Locate the cell with the specified text and output its (x, y) center coordinate. 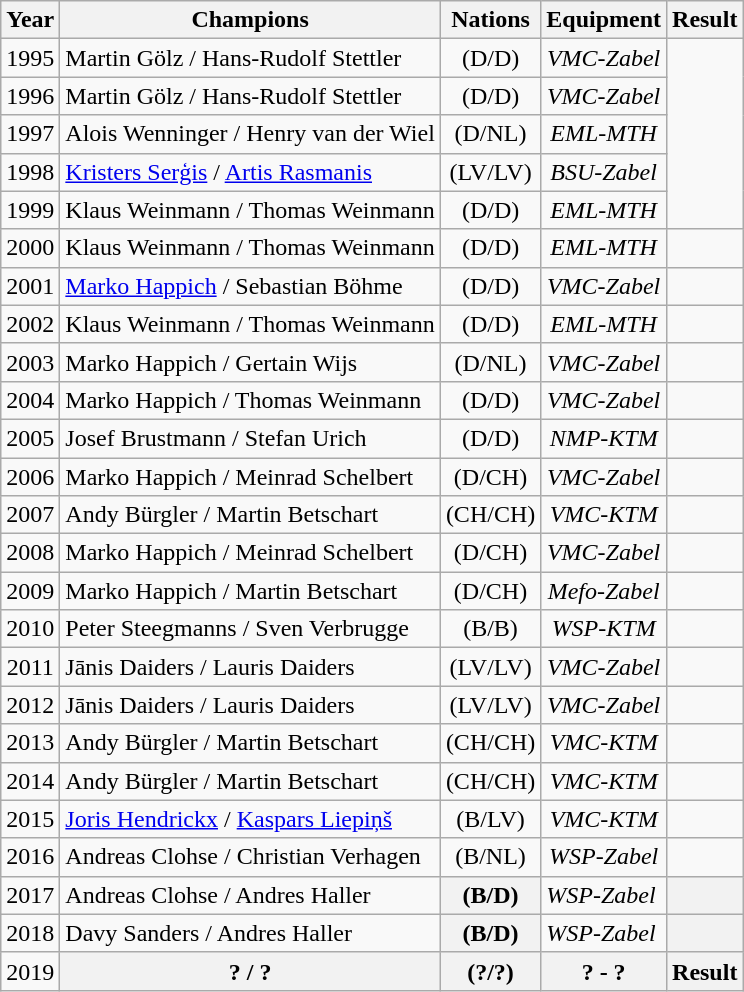
2012 (30, 705)
2006 (30, 477)
Josef Brustmann / Stefan Urich (250, 438)
Marko Happich / Gertain Wijs (250, 362)
? / ? (250, 971)
Marko Happich / Martin Betschart (250, 591)
Marko Happich / Sebastian Böhme (250, 286)
2007 (30, 515)
2013 (30, 743)
2018 (30, 933)
Alois Wenninger / Henry van der Wiel (250, 134)
2015 (30, 819)
Equipment (604, 20)
Marko Happich / Thomas Weinmann (250, 400)
1995 (30, 58)
Davy Sanders / Andres Haller (250, 933)
Year (30, 20)
NMP-KTM (604, 438)
2014 (30, 781)
(?/?) (490, 971)
(B/NL) (490, 857)
2009 (30, 591)
BSU-Zabel (604, 172)
2011 (30, 667)
Mefo-Zabel (604, 591)
Nations (490, 20)
2005 (30, 438)
Joris Hendrickx / Kaspars Liepiņš (250, 819)
(B/LV) (490, 819)
1998 (30, 172)
2001 (30, 286)
2010 (30, 629)
Champions (250, 20)
Andreas Clohse / Christian Verhagen (250, 857)
2002 (30, 324)
WSP-KTM (604, 629)
2008 (30, 553)
2019 (30, 971)
1997 (30, 134)
2017 (30, 895)
? - ? (604, 971)
1996 (30, 96)
2016 (30, 857)
Peter Steegmanns / Sven Verbrugge (250, 629)
2004 (30, 400)
(B/B) (490, 629)
1999 (30, 210)
Andreas Clohse / Andres Haller (250, 895)
Kristers Serģis / Artis Rasmanis (250, 172)
2003 (30, 362)
2000 (30, 248)
